Provide the [X, Y] coordinate of the cell's center where the given text is located.  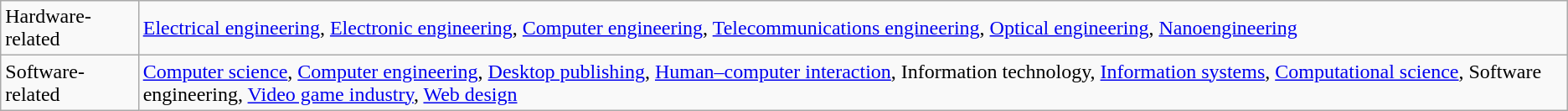
Software-related [70, 82]
Hardware-related [70, 29]
Electrical engineering, Electronic engineering, Computer engineering, Telecommunications engineering, Optical engineering, Nanoengineering [853, 29]
